From the cell containing the given text, extract its center point as [X, Y] coordinate. 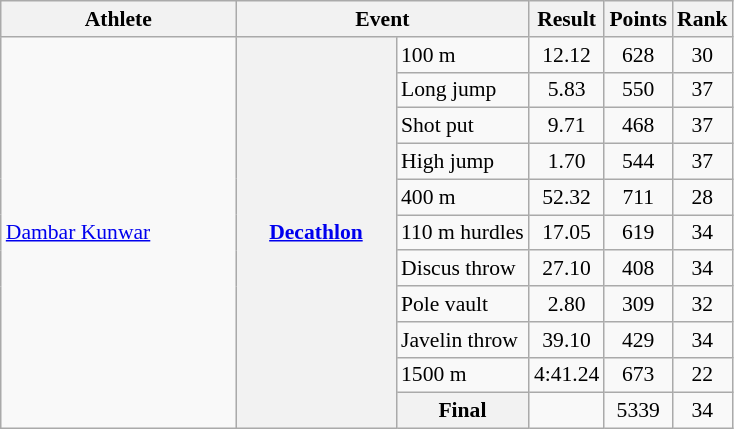
Points [638, 19]
High jump [462, 162]
Athlete [118, 19]
309 [638, 304]
468 [638, 126]
17.05 [566, 233]
Final [462, 411]
22 [702, 375]
28 [702, 197]
Rank [702, 19]
619 [638, 233]
Pole vault [462, 304]
Decathlon [316, 233]
4:41.24 [566, 375]
Shot put [462, 126]
30 [702, 55]
5.83 [566, 90]
429 [638, 340]
550 [638, 90]
1.70 [566, 162]
12.12 [566, 55]
5339 [638, 411]
110 m hurdles [462, 233]
1500 m [462, 375]
Long jump [462, 90]
2.80 [566, 304]
Discus throw [462, 269]
628 [638, 55]
Javelin throw [462, 340]
9.71 [566, 126]
408 [638, 269]
100 m [462, 55]
711 [638, 197]
27.10 [566, 269]
Dambar Kunwar [118, 233]
Result [566, 19]
32 [702, 304]
Event [382, 19]
544 [638, 162]
400 m [462, 197]
39.10 [566, 340]
673 [638, 375]
52.32 [566, 197]
